Search for the cell housing the specified text and yield its [X, Y] center coordinate. 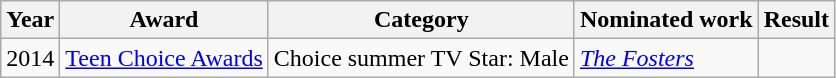
Category [421, 20]
Choice summer TV Star: Male [421, 58]
Nominated work [666, 20]
Teen Choice Awards [164, 58]
The Fosters [666, 58]
Award [164, 20]
Result [796, 20]
2014 [30, 58]
Year [30, 20]
